Locate the cell with the specified text and output its (x, y) center coordinate. 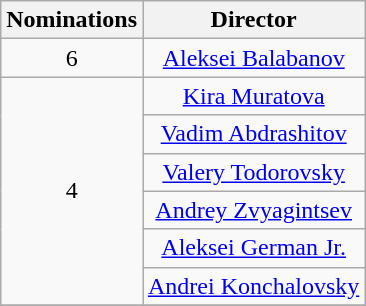
Nominations (72, 20)
Director (253, 20)
4 (72, 191)
Kira Muratova (253, 96)
Aleksei Balabanov (253, 58)
Aleksei German Jr. (253, 248)
Andrei Konchalovsky (253, 286)
Valery Todorovsky (253, 172)
6 (72, 58)
Vadim Abdrashitov (253, 134)
Andrey Zvyagintsev (253, 210)
